Identify which cell holds the provided text, then report its [x, y] central coordinate. 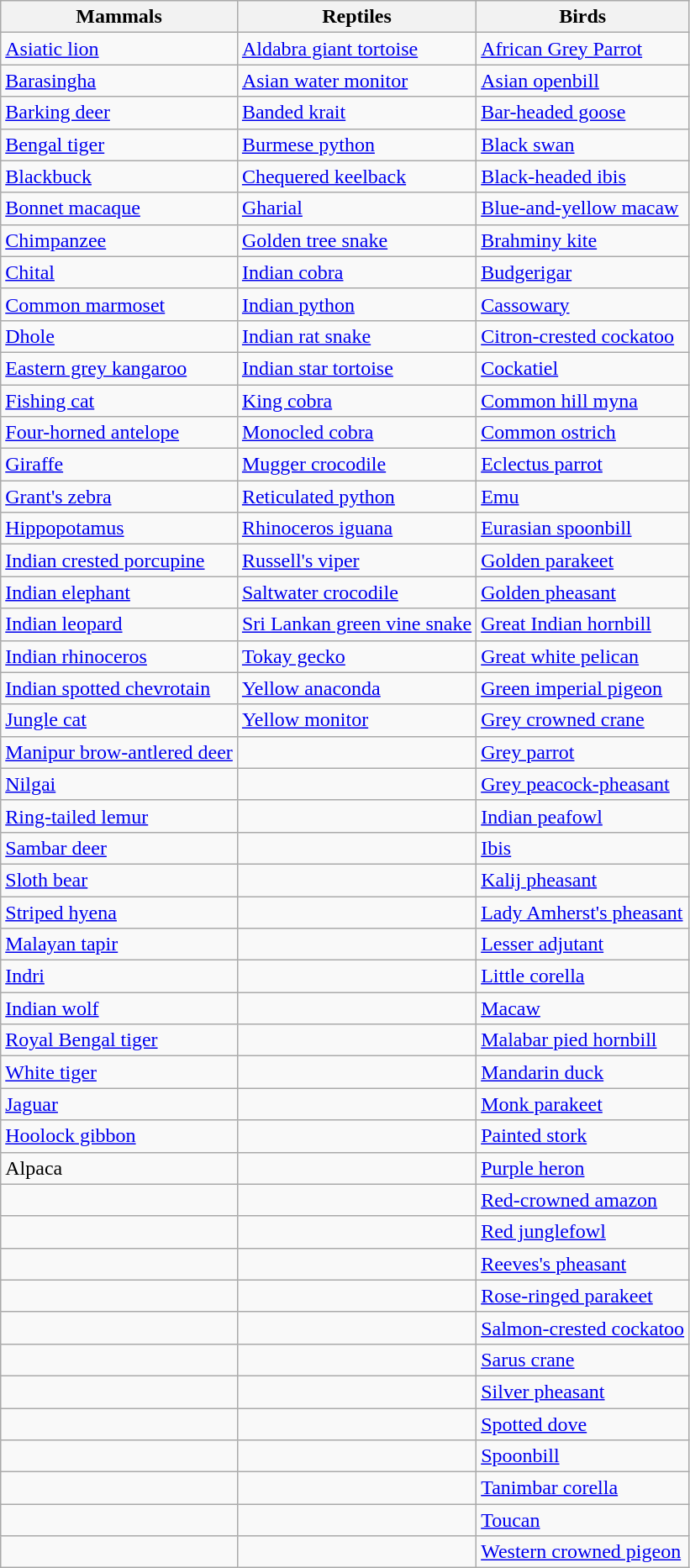
Green imperial pigeon [583, 688]
Sambar deer [119, 848]
Gharial [356, 208]
Indian spotted chevrotain [119, 688]
African Grey Parrot [583, 49]
Barasingha [119, 81]
Malayan tapir [119, 944]
Grey peacock-pheasant [583, 784]
Toucan [583, 1520]
Common marmoset [119, 304]
Sri Lankan green vine snake [356, 624]
Banded krait [356, 113]
Saltwater crocodile [356, 592]
Citron-crested cockatoo [583, 336]
Alpaca [119, 1168]
Reptiles [356, 17]
Rose-ringed parakeet [583, 1296]
Mandarin duck [583, 1072]
Giraffe [119, 465]
Blackbuck [119, 176]
Eurasian spoonbill [583, 529]
Ring-tailed lemur [119, 816]
Indian peafowl [583, 816]
Cockatiel [583, 368]
Grey crowned crane [583, 720]
Grant's zebra [119, 497]
Bar-headed goose [583, 113]
Malabar pied hornbill [583, 1040]
Ibis [583, 848]
Indian python [356, 304]
Asiatic lion [119, 49]
Manipur brow-antlered deer [119, 752]
Yellow anaconda [356, 688]
King cobra [356, 401]
Monocled cobra [356, 433]
Eastern grey kangaroo [119, 368]
Great white pelican [583, 656]
Grey parrot [583, 752]
Nilgai [119, 784]
Barking deer [119, 113]
Macaw [583, 1008]
Red junglefowl [583, 1232]
White tiger [119, 1072]
Sarus crane [583, 1360]
Lady Amherst's pheasant [583, 912]
Russell's viper [356, 560]
Red-crowned amazon [583, 1200]
Striped hyena [119, 912]
Monk parakeet [583, 1104]
Tanimbar corella [583, 1488]
Chequered keelback [356, 176]
Birds [583, 17]
Black-headed ibis [583, 176]
Indian star tortoise [356, 368]
Mammals [119, 17]
Purple heron [583, 1168]
Indian rat snake [356, 336]
Chital [119, 272]
Spoonbill [583, 1456]
Golden tree snake [356, 240]
Black swan [583, 145]
Dhole [119, 336]
Budgerigar [583, 272]
Reeves's pheasant [583, 1264]
Golden pheasant [583, 592]
Eclectus parrot [583, 465]
Lesser adjutant [583, 944]
Asian water monitor [356, 81]
Indian leopard [119, 624]
Bonnet macaque [119, 208]
Brahminy kite [583, 240]
Painted stork [583, 1136]
Emu [583, 497]
Asian openbill [583, 81]
Rhinoceros iguana [356, 529]
Indian crested porcupine [119, 560]
Golden parakeet [583, 560]
Aldabra giant tortoise [356, 49]
Hoolock gibbon [119, 1136]
Indri [119, 976]
Hippopotamus [119, 529]
Bengal tiger [119, 145]
Yellow monitor [356, 720]
Fishing cat [119, 401]
Great Indian hornbill [583, 624]
Common hill myna [583, 401]
Four-horned antelope [119, 433]
Sloth bear [119, 880]
Common ostrich [583, 433]
Silver pheasant [583, 1392]
Royal Bengal tiger [119, 1040]
Mugger crocodile [356, 465]
Reticulated python [356, 497]
Salmon-crested cockatoo [583, 1328]
Western crowned pigeon [583, 1552]
Tokay gecko [356, 656]
Jungle cat [119, 720]
Cassowary [583, 304]
Indian rhinoceros [119, 656]
Indian elephant [119, 592]
Little corella [583, 976]
Blue-and-yellow macaw [583, 208]
Spotted dove [583, 1424]
Chimpanzee [119, 240]
Indian wolf [119, 1008]
Kalij pheasant [583, 880]
Burmese python [356, 145]
Jaguar [119, 1104]
Indian cobra [356, 272]
